Identify which cell holds the provided text, then report its [X, Y] central coordinate. 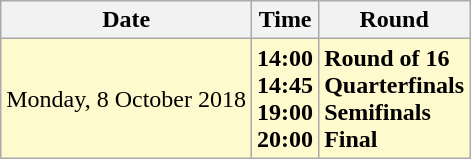
Monday, 8 October 2018 [126, 98]
Round of 16QuarterfinalsSemifinalsFinal [394, 98]
Time [286, 20]
Round [394, 20]
14:0014:4519:0020:00 [286, 98]
Date [126, 20]
